Determine the [X, Y] coordinate at the center of the cell enclosing the given text.  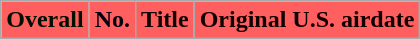
No. [112, 20]
Original U.S. airdate [307, 20]
Title [166, 20]
Overall [45, 20]
